From the cell containing the given text, extract its center point as [X, Y] coordinate. 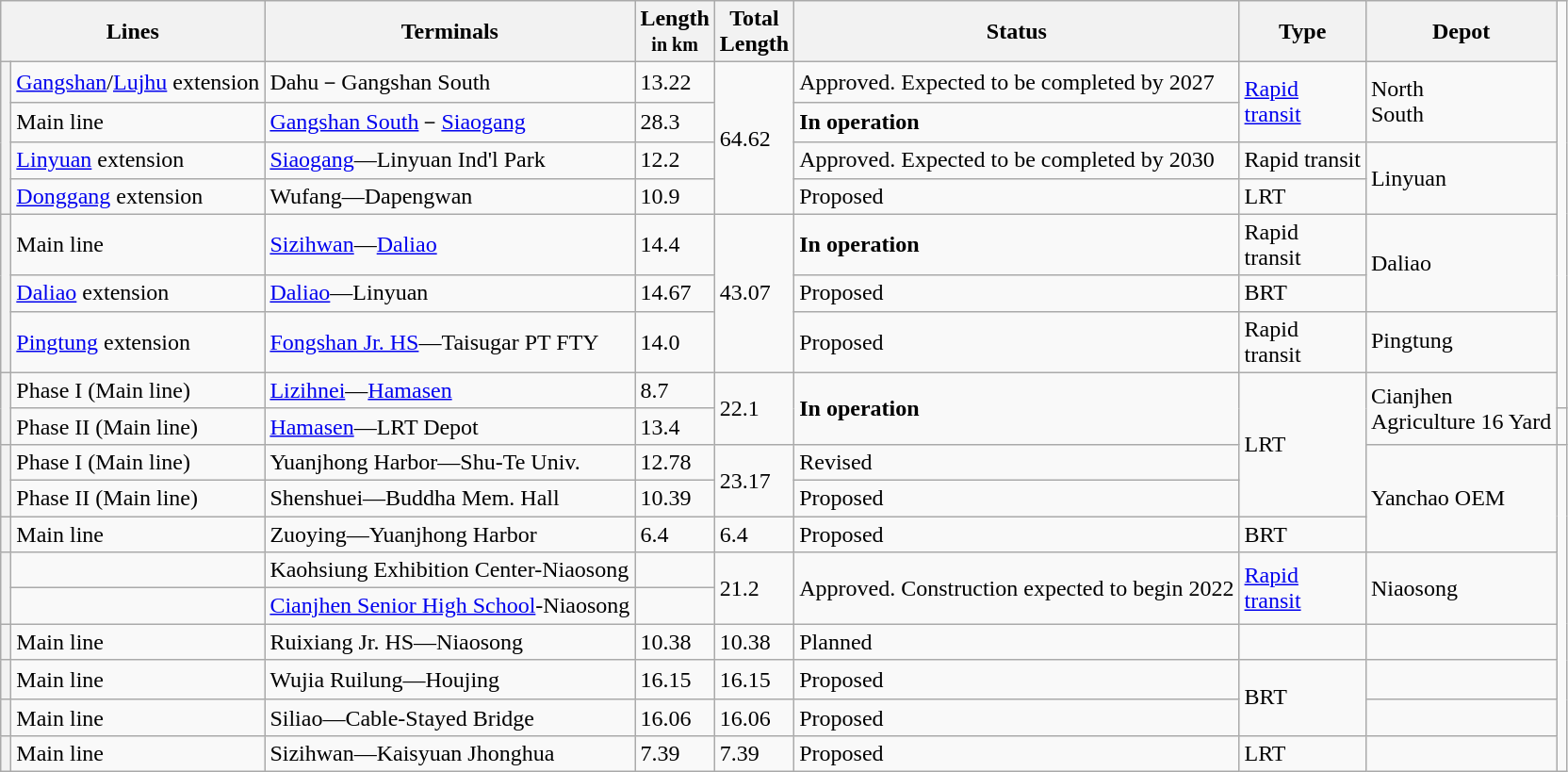
Terminals [450, 32]
Daliao—Linyuan [450, 293]
Zuoying—Yuanjhong Harbor [450, 534]
14.67 [675, 293]
21.2 [754, 588]
Depot [1461, 32]
Gangshan South－Siaogang [450, 123]
10.9 [675, 196]
Pingtung extension [138, 341]
Approved. Expected to be completed by 2027 [1017, 83]
64.62 [754, 138]
Sizihwan—Daliao [450, 245]
12.78 [675, 462]
Linyuan extension [138, 160]
28.3 [675, 123]
Revised [1017, 462]
Daliao extension [138, 293]
NorthSouth [1461, 102]
Niaosong [1461, 588]
Dahu－Gangshan South [450, 83]
13.22 [675, 83]
23.17 [754, 480]
Lengthin km [675, 32]
Approved. Expected to be completed by 2030 [1017, 160]
CianjhenAgriculture 16 Yard [1461, 408]
10.39 [675, 498]
Fongshan Jr. HS—Taisugar PT FTY [450, 341]
14.0 [675, 341]
Planned [1017, 642]
Pingtung [1461, 341]
12.2 [675, 160]
TotalLength [754, 32]
Approved. Construction expected to begin 2022 [1017, 588]
13.4 [675, 426]
Hamasen—LRT Depot [450, 426]
Wujia Ruilung—Houjing [450, 681]
14.4 [675, 245]
Yanchao OEM [1461, 498]
43.07 [754, 293]
Wufang—Dapengwan [450, 196]
Gangshan/Lujhu extension [138, 83]
Cianjhen Senior High School-Niaosong [450, 606]
Lizihnei—Hamasen [450, 390]
Rapid transit [1302, 160]
Sizihwan—Kaisyuan Jhonghua [450, 753]
Daliao [1461, 262]
Siliao—Cable-Stayed Bridge [450, 717]
Lines [133, 32]
Kaohsiung Exhibition Center-Niaosong [450, 570]
Shenshuei—Buddha Mem. Hall [450, 498]
Status [1017, 32]
Siaogang—Linyuan Ind'l Park [450, 160]
Donggang extension [138, 196]
22.1 [754, 408]
Linyuan [1461, 178]
Yuanjhong Harbor—Shu-Te Univ. [450, 462]
Ruixiang Jr. HS—Niaosong [450, 642]
Type [1302, 32]
8.7 [675, 390]
